Locate the cell with the specified text and output its (X, Y) center coordinate. 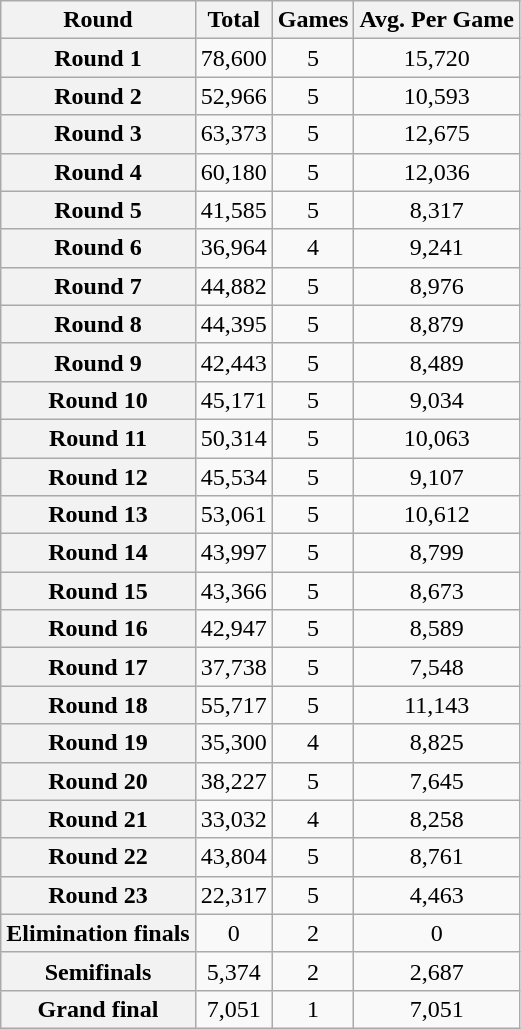
Elimination finals (98, 933)
60,180 (234, 172)
Round 21 (98, 819)
41,585 (234, 210)
55,717 (234, 705)
35,300 (234, 743)
Round 19 (98, 743)
63,373 (234, 134)
Games (313, 20)
45,171 (234, 400)
10,063 (436, 438)
Round 23 (98, 895)
45,534 (234, 477)
43,997 (234, 553)
Round 16 (98, 629)
12,675 (436, 134)
8,673 (436, 591)
10,612 (436, 515)
Round 8 (98, 324)
42,443 (234, 362)
Round 12 (98, 477)
11,143 (436, 705)
8,799 (436, 553)
8,976 (436, 286)
Round 10 (98, 400)
43,366 (234, 591)
Round 14 (98, 553)
43,804 (234, 857)
15,720 (436, 58)
8,258 (436, 819)
12,036 (436, 172)
22,317 (234, 895)
5,374 (234, 971)
Round 6 (98, 248)
Round 7 (98, 286)
52,966 (234, 96)
9,241 (436, 248)
8,489 (436, 362)
2,687 (436, 971)
8,317 (436, 210)
37,738 (234, 667)
78,600 (234, 58)
8,761 (436, 857)
38,227 (234, 781)
Round 3 (98, 134)
Round 22 (98, 857)
Round 13 (98, 515)
8,825 (436, 743)
53,061 (234, 515)
44,395 (234, 324)
Semifinals (98, 971)
7,645 (436, 781)
1 (313, 1009)
Round 20 (98, 781)
Round 4 (98, 172)
Round 1 (98, 58)
Round 11 (98, 438)
Round 5 (98, 210)
Round (98, 20)
Round 18 (98, 705)
Round 2 (98, 96)
4,463 (436, 895)
36,964 (234, 248)
8,879 (436, 324)
8,589 (436, 629)
Grand final (98, 1009)
42,947 (234, 629)
50,314 (234, 438)
9,107 (436, 477)
Round 9 (98, 362)
Avg. Per Game (436, 20)
Round 15 (98, 591)
44,882 (234, 286)
9,034 (436, 400)
33,032 (234, 819)
Total (234, 20)
10,593 (436, 96)
Round 17 (98, 667)
7,548 (436, 667)
